Capture the cell that displays the provided text and extract its [X, Y] central coordinate. 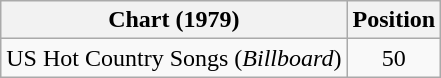
50 [394, 58]
Position [394, 20]
Chart (1979) [174, 20]
US Hot Country Songs (Billboard) [174, 58]
